Return (x, y) of the center of cell containing provided text 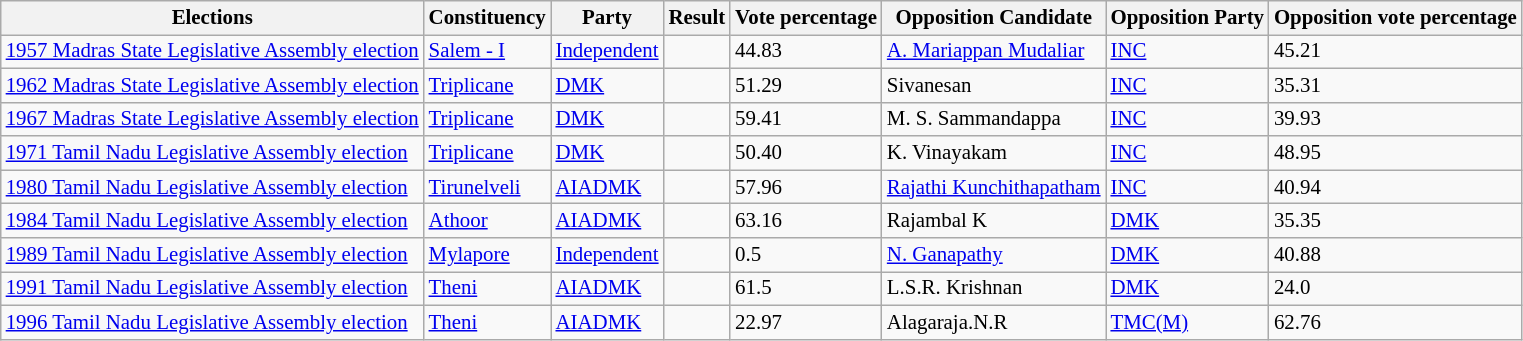
1989 Tamil Nadu Legislative Assembly election (212, 255)
51.29 (806, 85)
63.16 (806, 221)
1996 Tamil Nadu Legislative Assembly election (212, 322)
1980 Tamil Nadu Legislative Assembly election (212, 187)
1962 Madras State Legislative Assembly election (212, 85)
59.41 (806, 119)
35.31 (1396, 85)
Alagaraja.N.R (994, 322)
39.93 (1396, 119)
44.83 (806, 51)
62.76 (1396, 322)
A. Mariappan Mudaliar (994, 51)
Elections (212, 18)
N. Ganapathy (994, 255)
1957 Madras State Legislative Assembly election (212, 51)
22.97 (806, 322)
1991 Tamil Nadu Legislative Assembly election (212, 288)
Vote percentage (806, 18)
TMC(M) (1188, 322)
1967 Madras State Legislative Assembly election (212, 119)
Constituency (488, 18)
40.94 (1396, 187)
24.0 (1396, 288)
61.5 (806, 288)
0.5 (806, 255)
1971 Tamil Nadu Legislative Assembly election (212, 153)
M. S. Sammandappa (994, 119)
Mylapore (488, 255)
Party (608, 18)
35.35 (1396, 221)
K. Vinayakam (994, 153)
Salem - I (488, 51)
L.S.R. Krishnan (994, 288)
Rajathi Kunchithapatham (994, 187)
1984 Tamil Nadu Legislative Assembly election (212, 221)
Opposition Candidate (994, 18)
50.40 (806, 153)
Tirunelveli (488, 187)
Athoor (488, 221)
Opposition Party (1188, 18)
Rajambal K (994, 221)
48.95 (1396, 153)
45.21 (1396, 51)
Sivanesan (994, 85)
Opposition vote percentage (1396, 18)
40.88 (1396, 255)
57.96 (806, 187)
Result (698, 18)
